For the text-containing cell, return its midpoint in [X, Y] coordinate format. 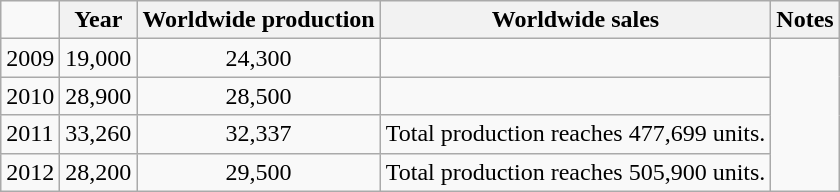
2009 [30, 58]
2010 [30, 96]
32,337 [258, 134]
29,500 [258, 172]
Worldwide production [258, 20]
Worldwide sales [576, 20]
Year [98, 20]
28,200 [98, 172]
2011 [30, 134]
19,000 [98, 58]
Notes [805, 20]
28,500 [258, 96]
24,300 [258, 58]
28,900 [98, 96]
2012 [30, 172]
Total production reaches 505,900 units. [576, 172]
33,260 [98, 134]
Total production reaches 477,699 units. [576, 134]
